Pinpoint the cell where the given text exists, returning its [x, y] midpoint coordinate. 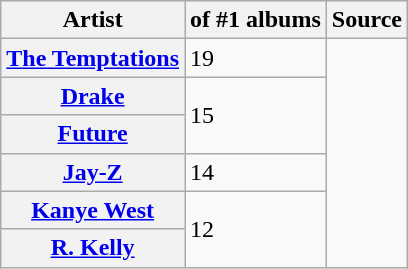
Future [93, 134]
Source [366, 20]
12 [256, 229]
Jay-Z [93, 172]
The Temptations [93, 58]
Artist [93, 20]
R. Kelly [93, 248]
14 [256, 172]
Drake [93, 96]
of #1 albums [256, 20]
Kanye West [93, 210]
19 [256, 58]
15 [256, 115]
